Return [X, Y] of the center of cell containing provided text 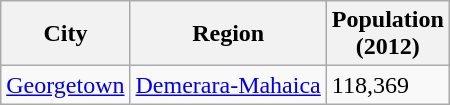
Georgetown [66, 85]
City [66, 34]
Demerara-Mahaica [228, 85]
Region [228, 34]
118,369 [388, 85]
Population(2012) [388, 34]
